Return the (x, y) coordinate for the center point of the cell that contains the specified text.  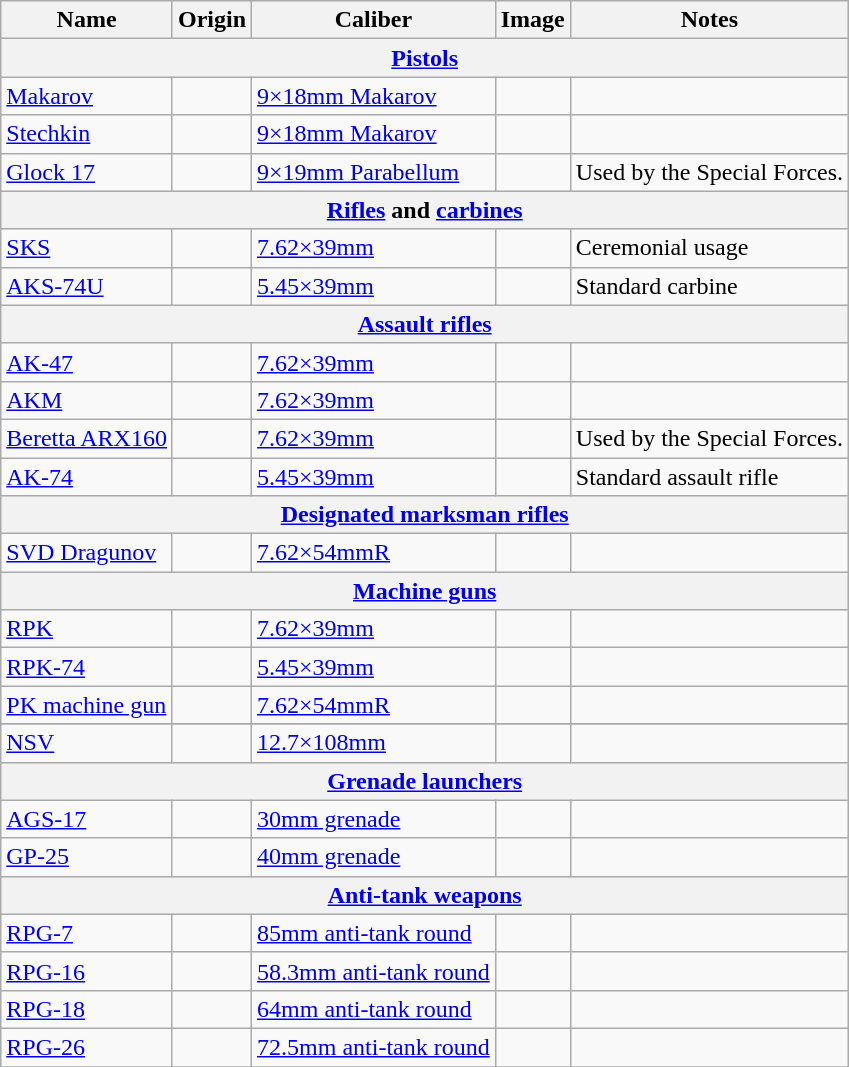
85mm anti-tank round (374, 933)
AKM (87, 400)
40mm grenade (374, 857)
Origin (212, 20)
Glock 17 (87, 172)
RPK-74 (87, 667)
RPG-18 (87, 1009)
58.3mm anti-tank round (374, 971)
Caliber (374, 20)
SVD Dragunov (87, 553)
Designated marksman rifles (425, 515)
Ceremonial usage (709, 248)
Image (532, 20)
AK-74 (87, 477)
AGS-17 (87, 819)
RPK (87, 629)
AK-47 (87, 362)
RPG-26 (87, 1047)
Standard assault rifle (709, 477)
64mm anti-tank round (374, 1009)
Stechkin (87, 134)
SKS (87, 248)
Machine guns (425, 591)
Pistols (425, 58)
Assault rifles (425, 324)
PK machine gun (87, 705)
12.7×108mm (374, 743)
Notes (709, 20)
72.5mm anti-tank round (374, 1047)
30mm grenade (374, 819)
RPG-16 (87, 971)
AKS-74U (87, 286)
Makarov (87, 96)
Standard carbine (709, 286)
RPG-7 (87, 933)
Name (87, 20)
GP-25 (87, 857)
NSV (87, 743)
Rifles and carbines (425, 210)
Anti-tank weapons (425, 895)
Grenade launchers (425, 781)
9×19mm Parabellum (374, 172)
Beretta ARX160 (87, 438)
